Provide the (x, y) coordinate of the cell's center where the given text is located.  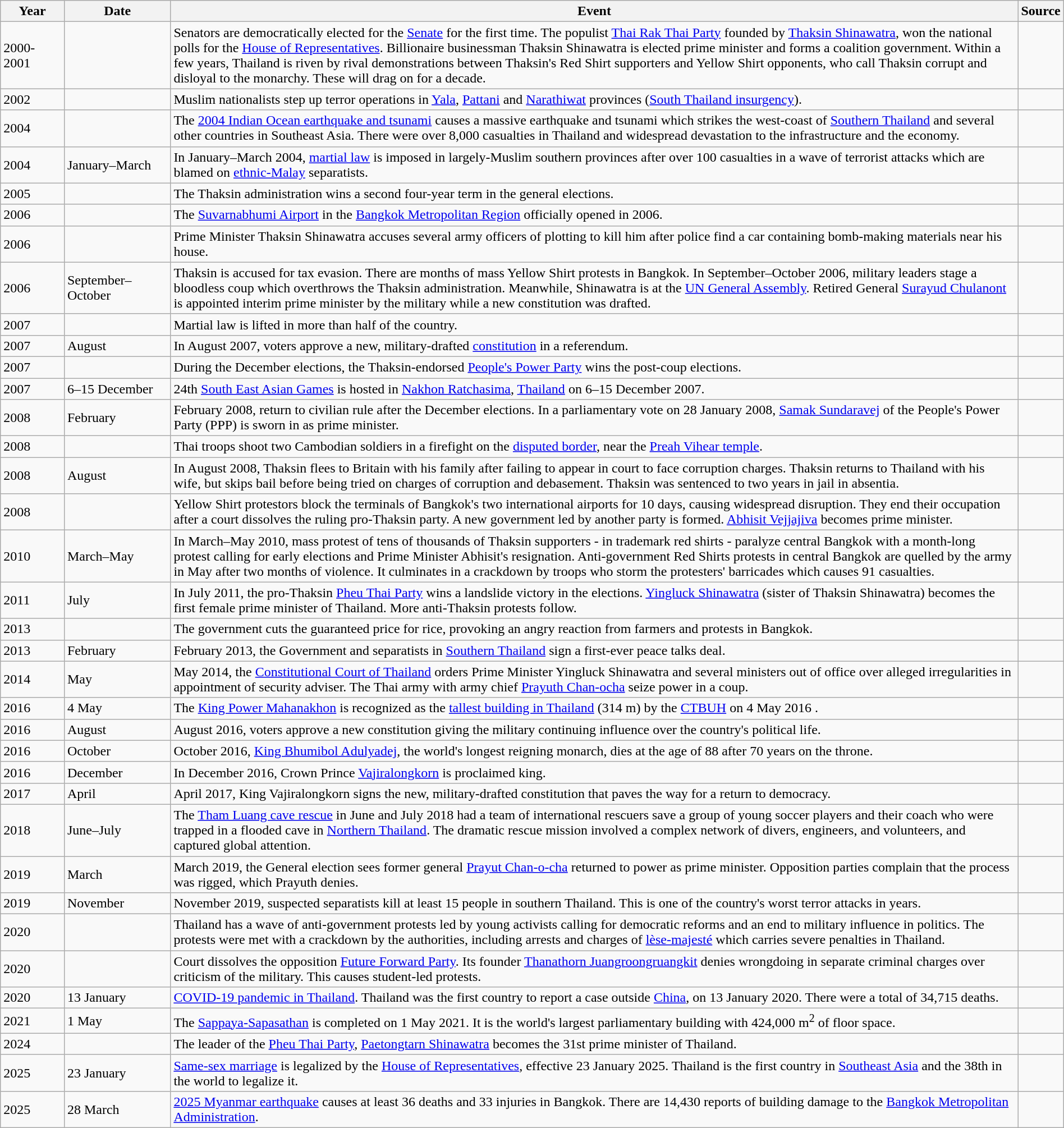
Muslim nationalists step up terror operations in Yala, Pattani and Narathiwat provinces (South Thailand insurgency). (594, 99)
October (117, 751)
2002 (33, 99)
24th South East Asian Games is hosted in Nakhon Ratchasima, Thailand on 6–15 December 2007. (594, 389)
August 2016, voters approve a new constitution giving the military continuing influence over the country's political life. (594, 730)
6–15 December (117, 389)
The King Power Mahanakhon is recognized as the tallest building in Thailand (314 m) by the CTBUH on 4 May 2016 . (594, 708)
September–October (117, 288)
The Thaksin administration wins a second four-year term in the general elections. (594, 194)
2021 (33, 1021)
July (117, 600)
2018 (33, 830)
In December 2016, Crown Prince Vajiralongkorn is proclaimed king. (594, 772)
November (117, 904)
Event (594, 11)
2000-2001 (33, 55)
During the December elections, the Thaksin-endorsed People's Power Party wins the post-coup elections. (594, 367)
13 January (117, 998)
The government cuts the guaranteed price for rice, provoking an angry reaction from farmers and protests in Bangkok. (594, 629)
Thai troops shoot two Cambodian soldiers in a firefight on the disputed border, near the Preah Vihear temple. (594, 447)
Date (117, 11)
4 May (117, 708)
In August 2007, voters approve a new, military-drafted constitution in a referendum. (594, 346)
Year (33, 11)
The Sappaya-Sapasathan is completed on 1 May 2021. It is the world's largest parliamentary building with 424,000 m2 of floor space. (594, 1021)
2011 (33, 600)
Source (1040, 11)
2010 (33, 556)
April (117, 794)
2017 (33, 794)
Martial law is lifted in more than half of the country. (594, 324)
November 2019, suspected separatists kill at least 15 people in southern Thailand. This is one of the country's worst terror attacks in years. (594, 904)
October 2016, King Bhumibol Adulyadej, the world's longest reigning monarch, dies at the age of 88 after 70 years on the throne. (594, 751)
March–May (117, 556)
February 2013, the Government and separatists in Southern Thailand sign a first-ever peace talks deal. (594, 650)
2005 (33, 194)
The Suvarnabhumi Airport in the Bangkok Metropolitan Region officially opened in 2006. (594, 215)
28 March (117, 1109)
June–July (117, 830)
December (117, 772)
May (117, 679)
April 2017, King Vajiralongkorn signs the new, military-drafted constitution that paves the way for a return to democracy. (594, 794)
January–March (117, 165)
The leader of the Pheu Thai Party, Paetongtarn Shinawatra becomes the 31st prime minister of Thailand. (594, 1044)
2014 (33, 679)
2024 (33, 1044)
March (117, 874)
23 January (117, 1073)
1 May (117, 1021)
